Pinpoint the cell where the given text exists, returning its [x, y] midpoint coordinate. 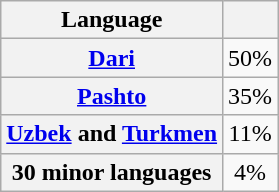
Dari [112, 58]
50% [250, 58]
Pashto [112, 96]
11% [250, 134]
Language [112, 20]
Uzbek and Turkmen [112, 134]
30 minor languages [112, 172]
4% [250, 172]
35% [250, 96]
